Capture the cell that displays the provided text and extract its [x, y] central coordinate. 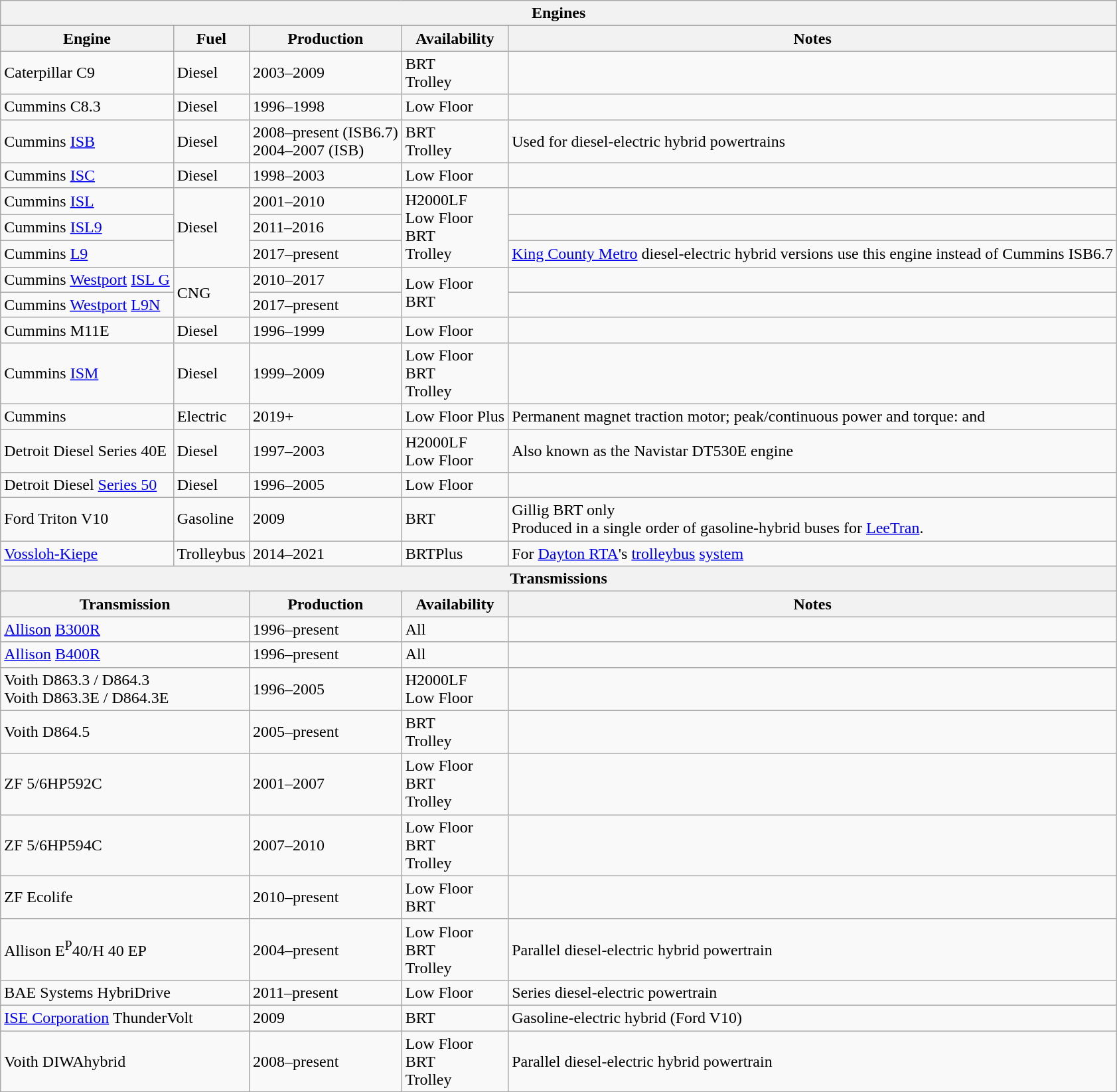
Cummins ISL9 [88, 228]
Gasoline [211, 519]
2001–2010 [325, 201]
Cummins L9 [88, 254]
2011–2016 [325, 228]
2008–present (ISB6.7)2004–2007 (ISB) [325, 141]
Voith D864.5 [125, 732]
Engines [559, 13]
1999–2009 [325, 373]
Detroit Diesel Series 40E [88, 450]
1996–1999 [325, 330]
BRTPlus [455, 554]
2010–2017 [325, 279]
Engine [88, 39]
2014–2021 [325, 554]
1998–2003 [325, 175]
Allison B400R [125, 655]
Transmission [125, 604]
1996–1998 [325, 107]
Permanent magnet traction motor; peak/continuous power and torque: and [812, 416]
Cummins C8.3 [88, 107]
2011–present [325, 992]
Cummins ISL [88, 201]
2010–present [325, 897]
Cummins ISC [88, 175]
2005–present [325, 732]
Cummins Westport L9N [88, 305]
Allison B300R [125, 629]
Also known as the Navistar DT530E engine [812, 450]
Cummins M11E [88, 330]
Used for diesel-electric hybrid powertrains [812, 141]
For Dayton RTA's trolleybus system [812, 554]
Allison EP40/H 40 EP [125, 949]
ZF 5/6HP594C [125, 845]
Voith D863.3 / D864.3Voith D863.3E / D864.3E [125, 689]
Gasoline-electric hybrid (Ford V10) [812, 1018]
CNG [211, 292]
1997–2003 [325, 450]
ISE Corporation ThunderVolt [125, 1018]
Fuel [211, 39]
Gillig BRT onlyProduced in a single order of gasoline-hybrid buses for LeeTran. [812, 519]
H2000LFLow FloorBRTTrolley [455, 227]
Low Floor Plus [455, 416]
Cummins Westport ISL G [88, 279]
Cummins ISM [88, 373]
2008–present [325, 1061]
Vossloh-Kiepe [88, 554]
2019+ [325, 416]
Detroit Diesel Series 50 [88, 485]
2007–2010 [325, 845]
Ford Triton V10 [88, 519]
2003–2009 [325, 73]
Trolleybus [211, 554]
ZF 5/6HP592C [125, 784]
Transmissions [559, 579]
2001–2007 [325, 784]
Caterpillar C9 [88, 73]
Cummins ISB [88, 141]
Voith DIWAhybrid [125, 1061]
BAE Systems HybriDrive [125, 992]
ZF Ecolife [125, 897]
2004–present [325, 949]
King County Metro diesel-electric hybrid versions use this engine instead of Cummins ISB6.7 [812, 254]
Cummins [88, 416]
Electric [211, 416]
Series diesel-electric powertrain [812, 992]
